Find where the given text appears and provide that cell's center as [X, Y] coordinate. 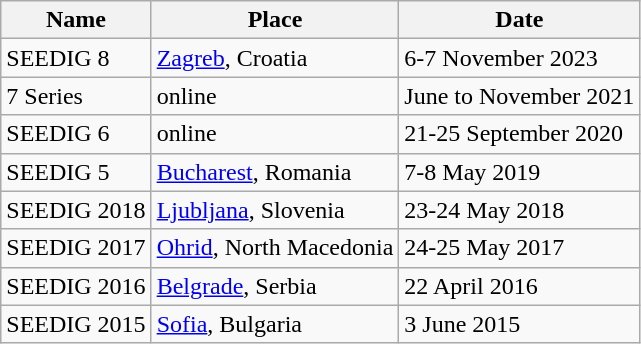
Ljubljana, Slovenia [275, 210]
SEEDIG 5 [76, 172]
Ohrid, North Macedonia [275, 248]
June to November 2021 [520, 96]
SEEDIG 2016 [76, 286]
Date [520, 20]
23-24 May 2018 [520, 210]
7 Series [76, 96]
22 April 2016 [520, 286]
Place [275, 20]
24-25 May 2017 [520, 248]
Belgrade, Serbia [275, 286]
SEEDIG 2017 [76, 248]
7-8 May 2019 [520, 172]
SEEDIG 2018 [76, 210]
21-25 September 2020 [520, 134]
SEEDIG 8 [76, 58]
SEEDIG 6 [76, 134]
6-7 November 2023 [520, 58]
SEEDIG 2015 [76, 324]
Name [76, 20]
Sofia, Bulgaria [275, 324]
Bucharest, Romania [275, 172]
Zagreb, Croatia [275, 58]
3 June 2015 [520, 324]
